Scan for the cell matching the given text and deliver its [X, Y] coordinate at center. 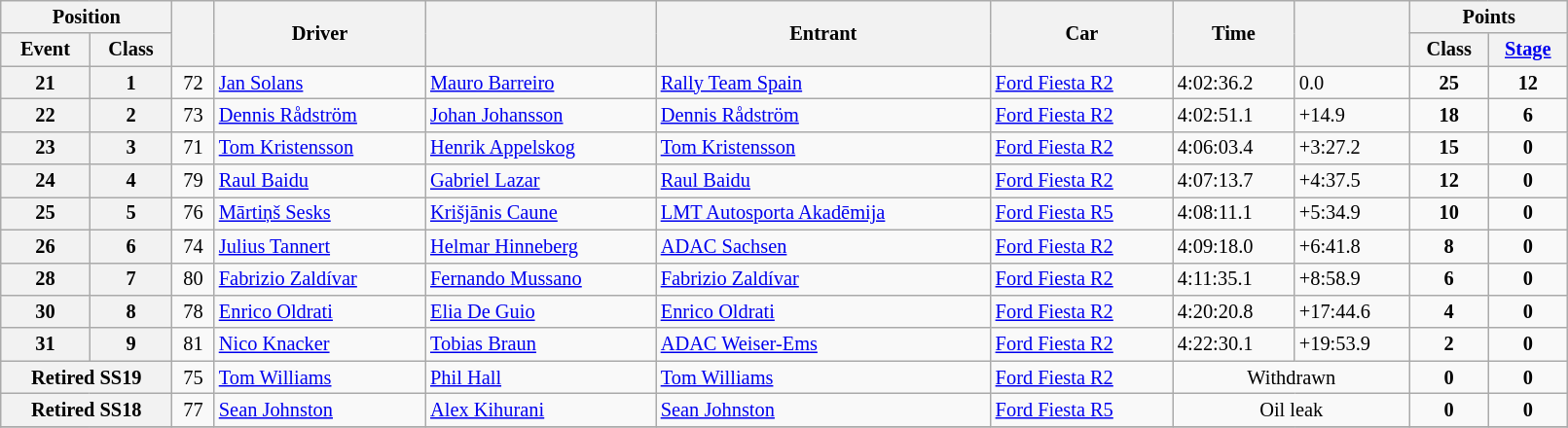
7 [130, 279]
Driver [319, 33]
ADAC Weiser-Ems [823, 344]
75 [193, 377]
Elia De Guio [541, 311]
79 [193, 181]
Henrik Appelskog [541, 148]
Stage [1528, 50]
Retired SS18 [87, 410]
Retired SS19 [87, 377]
80 [193, 279]
4:20:20.8 [1234, 311]
4:22:30.1 [1234, 344]
73 [193, 115]
+8:58.9 [1353, 279]
4:08:11.1 [1234, 213]
28 [45, 279]
22 [45, 115]
71 [193, 148]
23 [45, 148]
Tobias Braun [541, 344]
72 [193, 83]
4:11:35.1 [1234, 279]
Position [87, 17]
77 [193, 410]
+3:27.2 [1353, 148]
9 [130, 344]
Fernando Mussano [541, 279]
4:09:18.0 [1234, 246]
Entrant [823, 33]
74 [193, 246]
Mārtiņš Sesks [319, 213]
Johan Johansson [541, 115]
18 [1449, 115]
+14.9 [1353, 115]
Helmar Hinneberg [541, 246]
Oil leak [1291, 410]
Krišjānis Caune [541, 213]
4:06:03.4 [1234, 148]
4:02:36.2 [1234, 83]
30 [45, 311]
Time [1234, 33]
Car [1082, 33]
Withdrawn [1291, 377]
78 [193, 311]
3 [130, 148]
Phil Hall [541, 377]
15 [1449, 148]
81 [193, 344]
10 [1449, 213]
Jan Solans [319, 83]
1 [130, 83]
26 [45, 246]
ADAC Sachsen [823, 246]
76 [193, 213]
Alex Kihurani [541, 410]
Event [45, 50]
Rally Team Spain [823, 83]
31 [45, 344]
4:07:13.7 [1234, 181]
+19:53.9 [1353, 344]
+4:37.5 [1353, 181]
24 [45, 181]
0.0 [1353, 83]
5 [130, 213]
Julius Tannert [319, 246]
Mauro Barreiro [541, 83]
LMT Autosporta Akadēmija [823, 213]
Points [1489, 17]
Gabriel Lazar [541, 181]
+5:34.9 [1353, 213]
4:02:51.1 [1234, 115]
+17:44.6 [1353, 311]
21 [45, 83]
+6:41.8 [1353, 246]
Nico Knacker [319, 344]
